Return (x, y) of the center of cell containing provided text 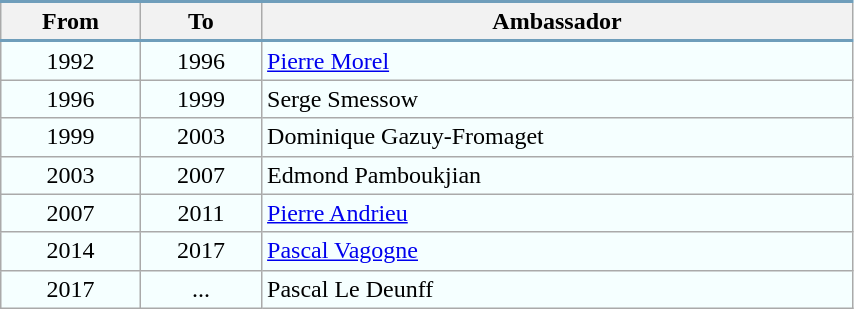
Edmond Pamboukjian (558, 175)
Pascal Le Deunff (558, 289)
2011 (200, 213)
Pascal Vagogne (558, 251)
Dominique Gazuy-Fromaget (558, 137)
Serge Smessow (558, 99)
1992 (71, 60)
From (71, 22)
To (200, 22)
Ambassador (558, 22)
... (200, 289)
Pierre Morel (558, 60)
Pierre Andrieu (558, 213)
2014 (71, 251)
